Find where the given text appears and provide that cell's center as (X, Y) coordinate. 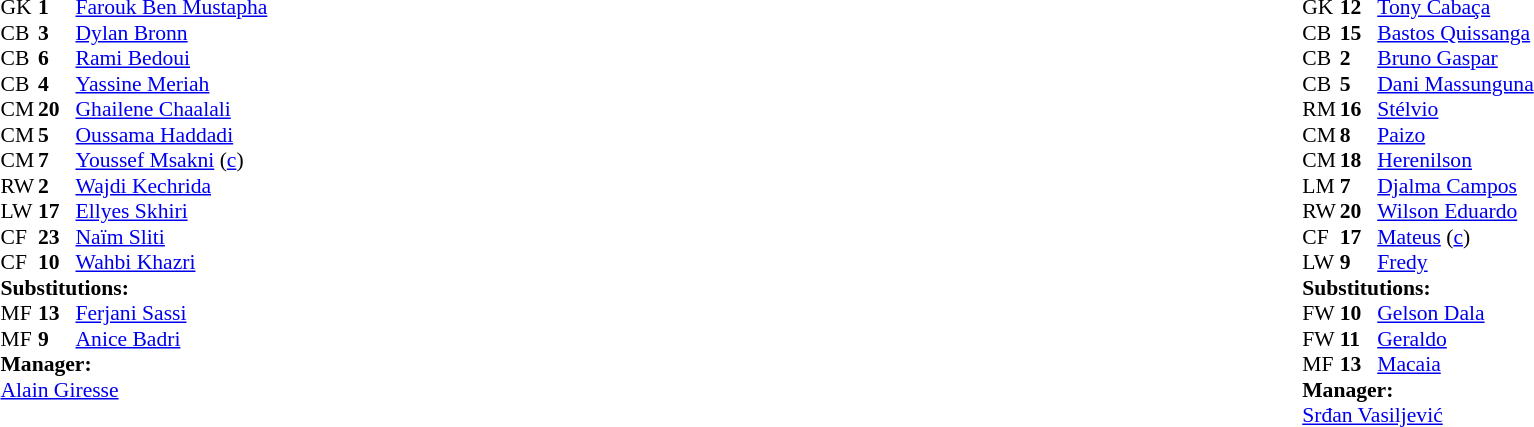
Gelson Dala (1455, 313)
Youssef Msakni (c) (172, 161)
Rami Bedoui (172, 59)
Macaia (1455, 365)
18 (1359, 161)
Mateus (c) (1455, 237)
Yassine Meriah (172, 84)
Ghailene Chaalali (172, 109)
Bastos Quissanga (1455, 33)
Dylan Bronn (172, 33)
6 (57, 59)
RM (1321, 109)
Fredy (1455, 263)
Ellyes Skhiri (172, 211)
8 (1359, 135)
Alain Giresse (134, 390)
Djalma Campos (1455, 186)
3 (57, 33)
Stélvio (1455, 109)
Geraldo (1455, 339)
Oussama Haddadi (172, 135)
Paizo (1455, 135)
23 (57, 237)
Anice Badri (172, 339)
Bruno Gaspar (1455, 59)
LM (1321, 186)
Wahbi Khazri (172, 263)
11 (1359, 339)
Naïm Sliti (172, 237)
Dani Massunguna (1455, 84)
Herenilson (1455, 161)
Wajdi Kechrida (172, 186)
Wilson Eduardo (1455, 211)
16 (1359, 109)
Ferjani Sassi (172, 313)
4 (57, 84)
15 (1359, 33)
